Locate the cell with the specified text and output its (X, Y) center coordinate. 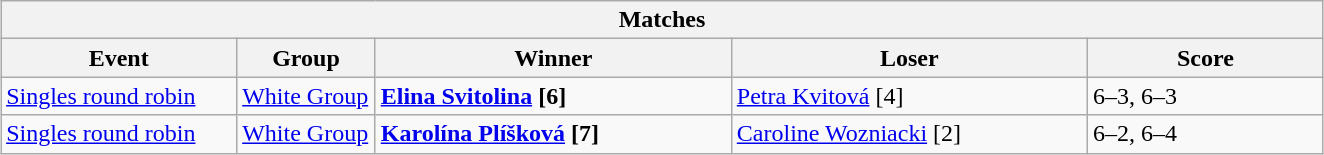
Petra Kvitová [4] (909, 96)
Elina Svitolina [6] (553, 96)
6–3, 6–3 (1205, 96)
Karolína Plíšková [7] (553, 134)
Matches (662, 20)
Winner (553, 58)
Loser (909, 58)
Score (1205, 58)
Event (119, 58)
Group (306, 58)
Caroline Wozniacki [2] (909, 134)
6–2, 6–4 (1205, 134)
